Scan for the cell matching the given text and deliver its (X, Y) coordinate at center. 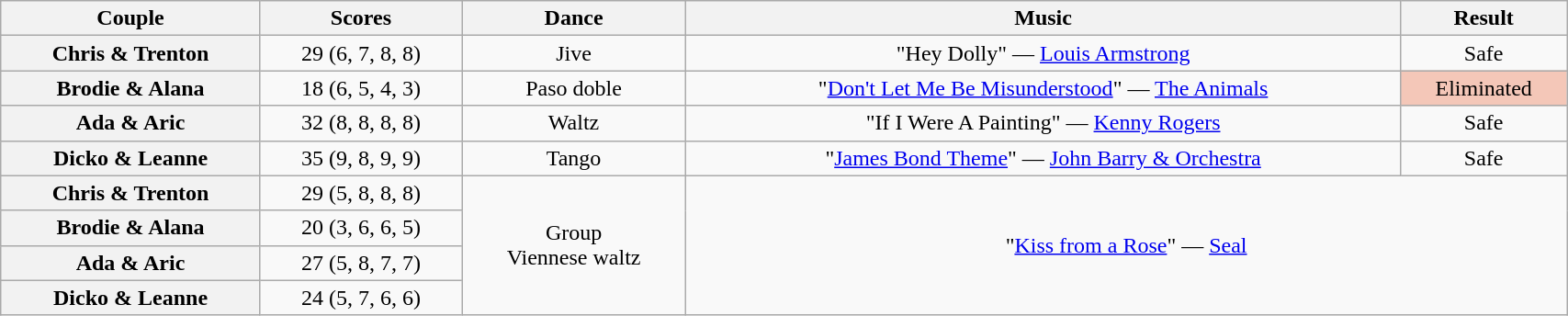
27 (5, 8, 7, 7) (360, 263)
Eliminated (1484, 88)
"If I Were A Painting" — Kenny Rogers (1043, 123)
Music (1043, 18)
"Kiss from a Rose" — Seal (1126, 245)
GroupViennese waltz (574, 245)
Paso doble (574, 88)
20 (3, 6, 6, 5) (360, 228)
32 (8, 8, 8, 8) (360, 123)
Tango (574, 158)
"James Bond Theme" — John Barry & Orchestra (1043, 158)
29 (5, 8, 8, 8) (360, 193)
Scores (360, 18)
18 (6, 5, 4, 3) (360, 88)
24 (5, 7, 6, 6) (360, 298)
"Hey Dolly" — Louis Armstrong (1043, 53)
"Don't Let Me Be Misunderstood" — The Animals (1043, 88)
35 (9, 8, 9, 9) (360, 158)
Couple (130, 18)
Jive (574, 53)
Waltz (574, 123)
29 (6, 7, 8, 8) (360, 53)
Result (1484, 18)
Dance (574, 18)
